Return the (X, Y) coordinate for the center point of the cell that contains the specified text.  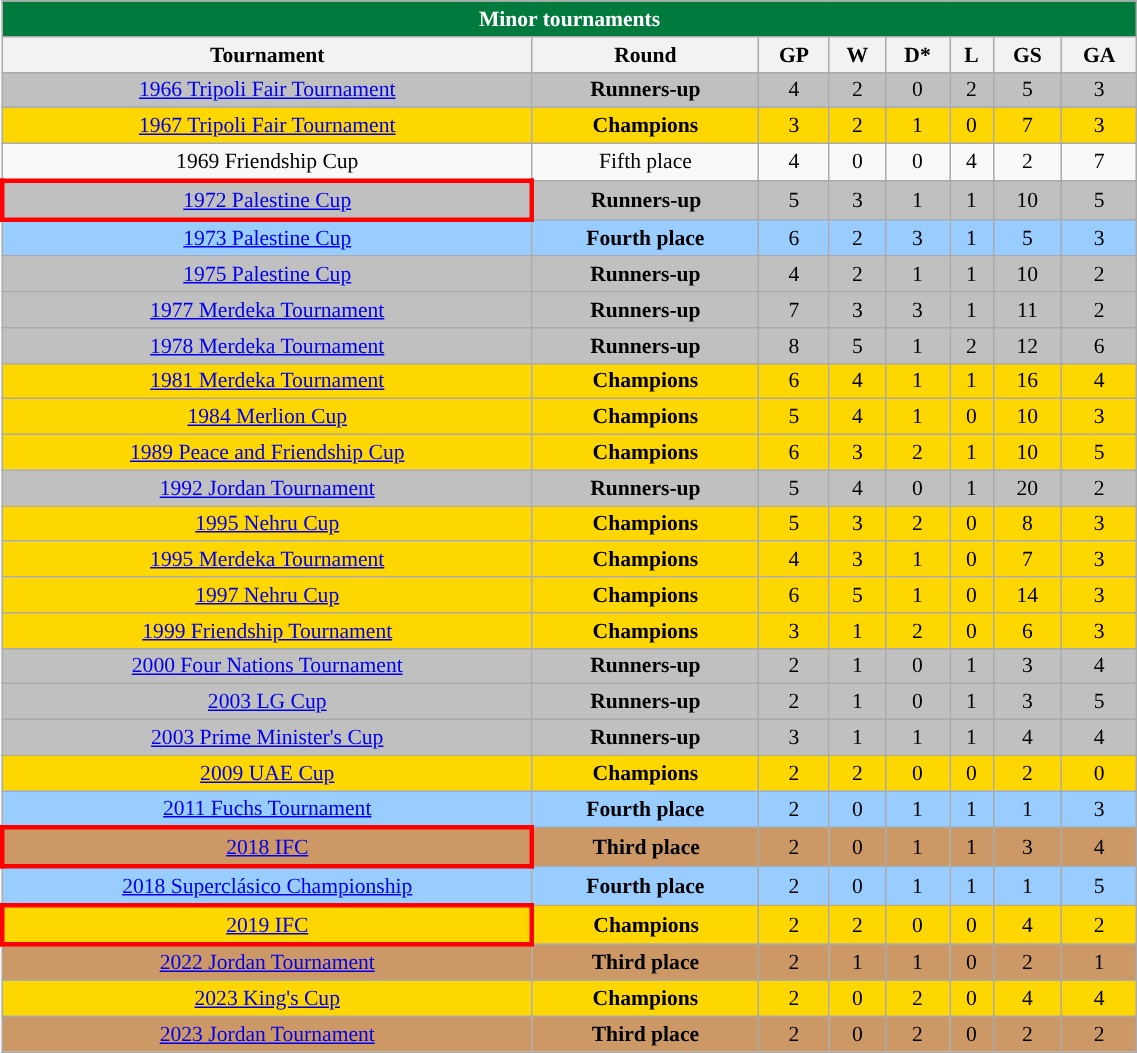
Minor tournaments (570, 19)
2011 Fuchs Tournament (267, 810)
1975 Palestine Cup (267, 275)
2000 Four Nations Tournament (267, 666)
1969 Friendship Cup (267, 162)
Tournament (267, 55)
2003 LG Cup (267, 702)
2009 UAE Cup (267, 773)
2019 IFC (267, 924)
20 (1028, 488)
1977 Merdeka Tournament (267, 310)
1966 Tripoli Fair Tournament (267, 90)
1972 Palestine Cup (267, 200)
2018 IFC (267, 848)
D* (917, 55)
Round (645, 55)
Fifth place (645, 162)
2022 Jordan Tournament (267, 962)
14 (1028, 595)
1981 Merdeka Tournament (267, 381)
1989 Peace and Friendship Cup (267, 453)
1973 Palestine Cup (267, 238)
1999 Friendship Tournament (267, 631)
1967 Tripoli Fair Tournament (267, 126)
GA (1100, 55)
1978 Merdeka Tournament (267, 346)
2003 Prime Minister's Cup (267, 738)
1995 Nehru Cup (267, 524)
1984 Merlion Cup (267, 417)
1997 Nehru Cup (267, 595)
L (972, 55)
2023 King's Cup (267, 999)
2018 Superclásico Championship (267, 886)
1992 Jordan Tournament (267, 488)
12 (1028, 346)
GS (1028, 55)
11 (1028, 310)
2023 Jordan Tournament (267, 1035)
16 (1028, 381)
W (857, 55)
1995 Merdeka Tournament (267, 560)
GP (794, 55)
